Extract the (x, y) coordinate from the center of the cell holding the provided text.  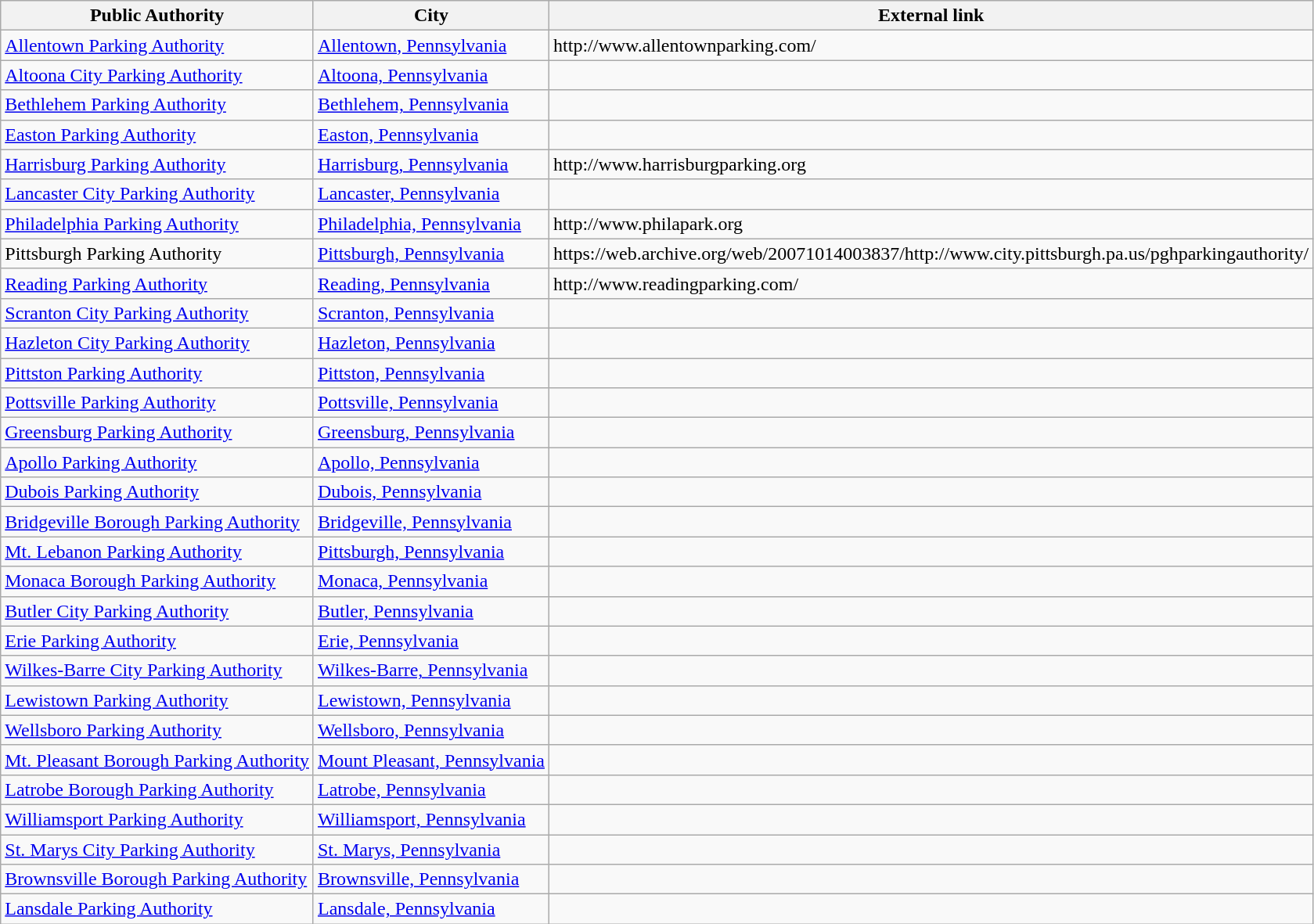
Greensburg Parking Authority (157, 433)
Butler City Parking Authority (157, 611)
Apollo Parking Authority (157, 462)
Brownsville Borough Parking Authority (157, 879)
Scranton City Parking Authority (157, 313)
Bridgeville Borough Parking Authority (157, 522)
Williamsport, Pennsylvania (430, 819)
Bethlehem Parking Authority (157, 105)
Altoona City Parking Authority (157, 75)
Reading, Pennsylvania (430, 283)
Pittston, Pennsylvania (430, 373)
Erie, Pennsylvania (430, 641)
Butler, Pennsylvania (430, 611)
St. Marys, Pennsylvania (430, 849)
Pottsville Parking Authority (157, 403)
Public Authority (157, 16)
Monaca, Pennsylvania (430, 581)
Lancaster City Parking Authority (157, 194)
Easton, Pennsylvania (430, 135)
Wellsboro, Pennsylvania (430, 730)
Harrisburg, Pennsylvania (430, 164)
Lancaster, Pennsylvania (430, 194)
St. Marys City Parking Authority (157, 849)
Mount Pleasant, Pennsylvania (430, 760)
Allentown Parking Authority (157, 45)
Williamsport Parking Authority (157, 819)
Pittston Parking Authority (157, 373)
Bethlehem, Pennsylvania (430, 105)
Wellsboro Parking Authority (157, 730)
Hazleton City Parking Authority (157, 343)
City (430, 16)
http://www.philapark.org (931, 224)
Scranton, Pennsylvania (430, 313)
Altoona, Pennsylvania (430, 75)
Monaca Borough Parking Authority (157, 581)
Wilkes-Barre, Pennsylvania (430, 671)
Harrisburg Parking Authority (157, 164)
Latrobe Borough Parking Authority (157, 789)
Hazleton, Pennsylvania (430, 343)
External link (931, 16)
https://web.archive.org/web/20071014003837/http://www.city.pittsburgh.pa.us/pghparkingauthority/ (931, 253)
Lewistown Parking Authority (157, 700)
Pittsburgh Parking Authority (157, 253)
Dubois Parking Authority (157, 492)
Brownsville, Pennsylvania (430, 879)
Mt. Lebanon Parking Authority (157, 552)
Reading Parking Authority (157, 283)
Wilkes-Barre City Parking Authority (157, 671)
http://www.harrisburgparking.org (931, 164)
Apollo, Pennsylvania (430, 462)
Lewistown, Pennsylvania (430, 700)
Lansdale, Pennsylvania (430, 909)
Lansdale Parking Authority (157, 909)
Mt. Pleasant Borough Parking Authority (157, 760)
Dubois, Pennsylvania (430, 492)
Latrobe, Pennsylvania (430, 789)
Allentown, Pennsylvania (430, 45)
Erie Parking Authority (157, 641)
Philadelphia, Pennsylvania (430, 224)
Easton Parking Authority (157, 135)
Greensburg, Pennsylvania (430, 433)
Pottsville, Pennsylvania (430, 403)
Philadelphia Parking Authority (157, 224)
http://www.readingparking.com/ (931, 283)
Bridgeville, Pennsylvania (430, 522)
http://www.allentownparking.com/ (931, 45)
